Return the (X, Y) coordinate for the center point of the cell that contains the specified text.  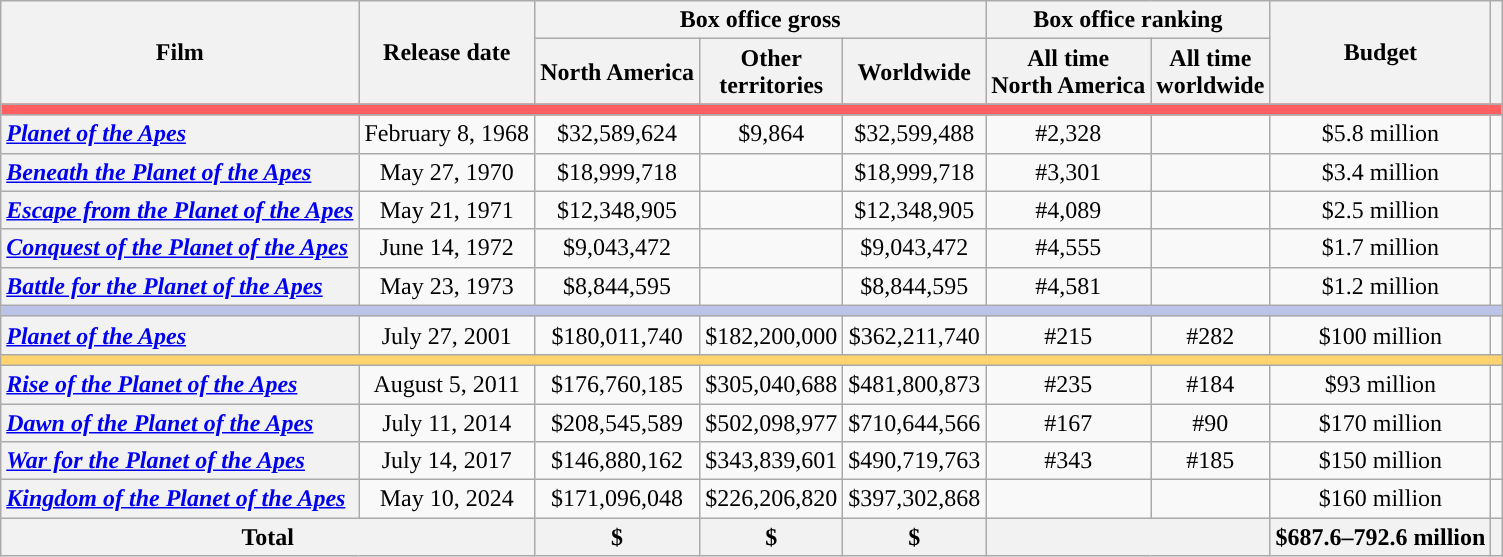
#4,555 (1068, 248)
$146,880,162 (618, 461)
$180,011,740 (618, 335)
May 10, 2024 (447, 499)
May 27, 1970 (447, 172)
War for the Planet of the Apes (180, 461)
July 27, 2001 (447, 335)
$362,211,740 (914, 335)
$1.7 million (1380, 248)
#2,328 (1068, 134)
$32,599,488 (914, 134)
$32,589,624 (618, 134)
$3.4 million (1380, 172)
Otherterritories (772, 72)
#343 (1068, 461)
#215 (1068, 335)
$1.2 million (1380, 286)
June 14, 1972 (447, 248)
#4,581 (1068, 286)
North America (618, 72)
May 23, 1973 (447, 286)
$208,545,589 (618, 423)
$226,206,820 (772, 499)
$343,839,601 (772, 461)
Worldwide (914, 72)
February 8, 1968 (447, 134)
Film (180, 52)
Box office ranking (1128, 20)
August 5, 2011 (447, 384)
July 14, 2017 (447, 461)
$502,098,977 (772, 423)
Kingdom of the Planet of the Apes (180, 499)
Dawn of the Planet of the Apes (180, 423)
$160 million (1380, 499)
$182,200,000 (772, 335)
All timeNorth America (1068, 72)
#282 (1210, 335)
Budget (1380, 52)
All timeworldwide (1210, 72)
#90 (1210, 423)
$687.6–792.6 million (1380, 537)
$2.5 million (1380, 210)
Box office gross (760, 20)
$93 million (1380, 384)
May 21, 1971 (447, 210)
#3,301 (1068, 172)
$710,644,566 (914, 423)
Escape from the Planet of the Apes (180, 210)
$171,096,048 (618, 499)
$481,800,873 (914, 384)
Beneath the Planet of the Apes (180, 172)
$150 million (1380, 461)
#185 (1210, 461)
#235 (1068, 384)
Rise of the Planet of the Apes (180, 384)
$397,302,868 (914, 499)
#184 (1210, 384)
#167 (1068, 423)
#4,089 (1068, 210)
$305,040,688 (772, 384)
$490,719,763 (914, 461)
Conquest of the Planet of the Apes (180, 248)
$170 million (1380, 423)
$9,864 (772, 134)
$5.8 million (1380, 134)
July 11, 2014 (447, 423)
Total (268, 537)
Release date (447, 52)
$100 million (1380, 335)
Battle for the Planet of the Apes (180, 286)
$176,760,185 (618, 384)
